Output the (X, Y) coordinate of the center of the cell containing the given text.  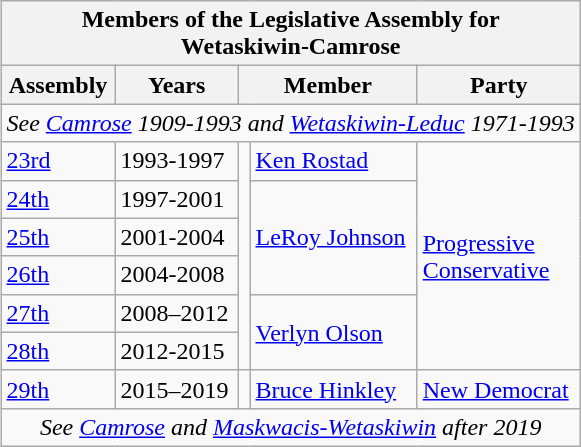
Years (177, 85)
28th (58, 351)
New Democrat (498, 389)
Ken Rostad (334, 161)
2008–2012 (177, 313)
Bruce Hinkley (334, 389)
25th (58, 237)
Assembly (58, 85)
24th (58, 199)
Verlyn Olson (334, 332)
See Camrose 1909-1993 and Wetaskiwin-Leduc 1971-1993 (290, 123)
Progressive Conservative (498, 256)
Party (498, 85)
Members of the Legislative Assembly for Wetaskiwin-Camrose (290, 34)
27th (58, 313)
See Camrose and Maskwacis-Wetaskiwin after 2019 (290, 427)
LeRoy Johnson (334, 237)
26th (58, 275)
Member (328, 85)
1993-1997 (177, 161)
2001-2004 (177, 237)
2012-2015 (177, 351)
23rd (58, 161)
1997-2001 (177, 199)
2004-2008 (177, 275)
29th (58, 389)
2015–2019 (177, 389)
